Search for the cell housing the specified text and yield its [x, y] center coordinate. 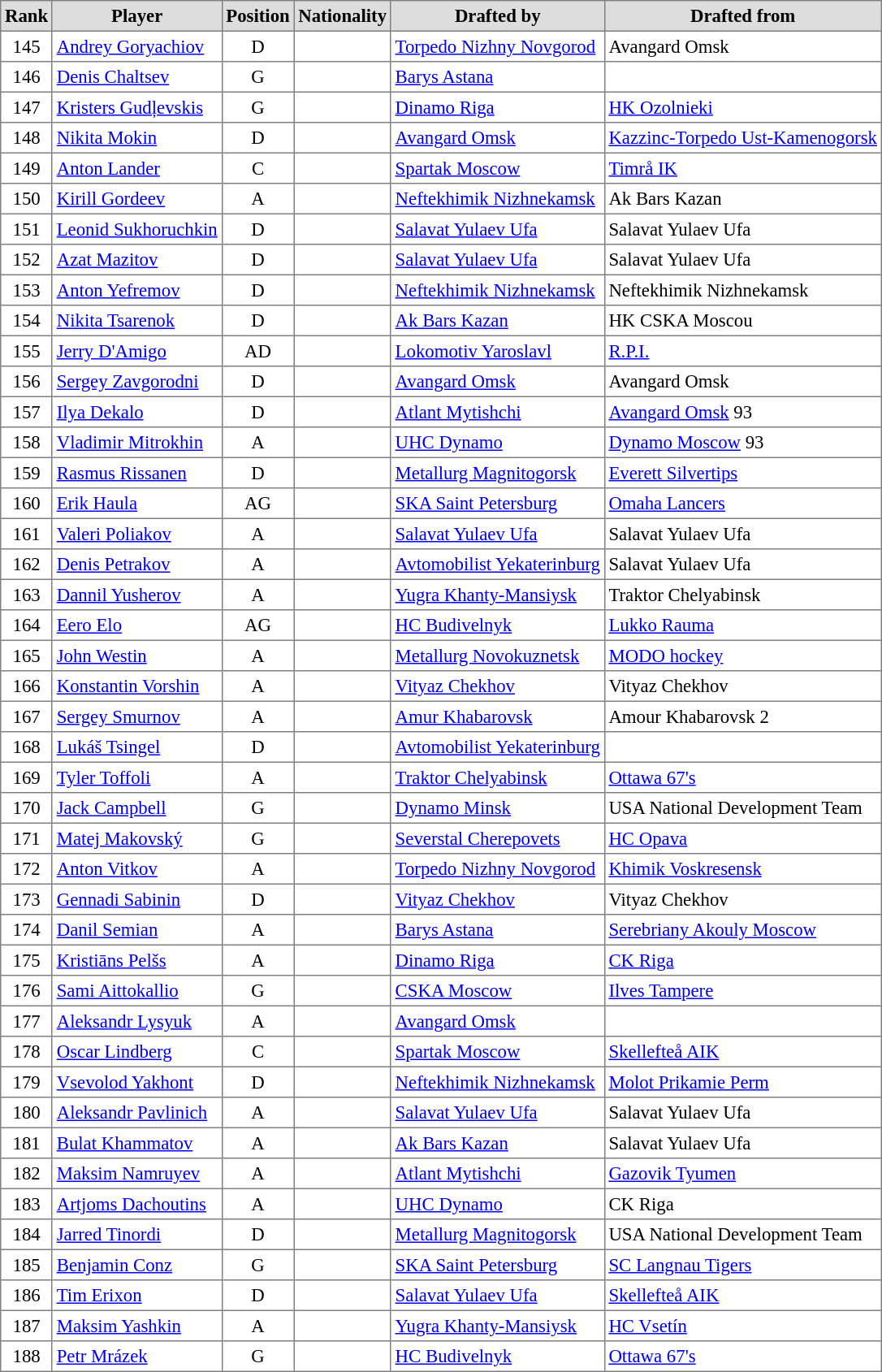
Amour Khabarovsk 2 [742, 716]
Molot Prikamie Perm [742, 1082]
Aleksandr Pavlinich [136, 1113]
187 [27, 1326]
182 [27, 1174]
170 [27, 808]
155 [27, 351]
Tyler Toffoli [136, 777]
151 [27, 229]
Kirill Gordeev [136, 199]
Petr Mrázek [136, 1357]
164 [27, 625]
Amur Khabarovsk [497, 716]
Kristers Gudļevskis [136, 107]
Gennadi Sabinin [136, 899]
Artjoms Dachoutins [136, 1204]
184 [27, 1235]
154 [27, 321]
Position [258, 16]
HK CSKA Moscou [742, 321]
Nikita Tsarenok [136, 321]
Jack Campbell [136, 808]
172 [27, 869]
Everett Silvertips [742, 473]
163 [27, 595]
Vladimir Mitrokhin [136, 443]
Rasmus Rissanen [136, 473]
Aleksandr Lysyuk [136, 1021]
Erik Haula [136, 504]
181 [27, 1143]
Danil Semian [136, 930]
147 [27, 107]
185 [27, 1265]
Metallurg Novokuznetsk [497, 656]
Valeri Poliakov [136, 534]
AD [258, 351]
Eero Elo [136, 625]
Nationality [343, 16]
Gazovik Tyumen [742, 1174]
176 [27, 991]
HC Opava [742, 838]
146 [27, 77]
Benjamin Conz [136, 1265]
Nikita Mokin [136, 138]
Jarred Tinordi [136, 1235]
Drafted by [497, 16]
Sami Aittokallio [136, 991]
Dannil Yusherov [136, 595]
149 [27, 168]
152 [27, 260]
179 [27, 1082]
177 [27, 1021]
168 [27, 747]
Rank [27, 16]
Dynamo Minsk [497, 808]
158 [27, 443]
HC Vsetín [742, 1326]
Jerry D'Amigo [136, 351]
Lukáš Tsingel [136, 747]
166 [27, 686]
Timrå IK [742, 168]
171 [27, 838]
180 [27, 1113]
183 [27, 1204]
Sergey Smurnov [136, 716]
Ilves Tampere [742, 991]
169 [27, 777]
Sergey Zavgorodni [136, 382]
John Westin [136, 656]
Avangard Omsk 93 [742, 412]
R.P.I. [742, 351]
Matej Makovský [136, 838]
156 [27, 382]
153 [27, 290]
161 [27, 534]
Dynamo Moscow 93 [742, 443]
Player [136, 16]
186 [27, 1296]
150 [27, 199]
Anton Yefremov [136, 290]
159 [27, 473]
Ilya Dekalo [136, 412]
Vsevolod Yakhont [136, 1082]
Azat Mazitov [136, 260]
167 [27, 716]
148 [27, 138]
Serebriany Akouly Moscow [742, 930]
174 [27, 930]
157 [27, 412]
Maksim Namruyev [136, 1174]
Maksim Yashkin [136, 1326]
MODO hockey [742, 656]
Lokomotiv Yaroslavl [497, 351]
175 [27, 960]
Tim Erixon [136, 1296]
160 [27, 504]
145 [27, 46]
Anton Vitkov [136, 869]
188 [27, 1357]
Anton Lander [136, 168]
Omaha Lancers [742, 504]
Andrey Goryachiov [136, 46]
Oscar Lindberg [136, 1052]
Kazzinc-Torpedo Ust-Kamenogorsk [742, 138]
Drafted from [742, 16]
165 [27, 656]
162 [27, 565]
Khimik Voskresensk [742, 869]
178 [27, 1052]
Konstantin Vorshin [136, 686]
Severstal Cherepovets [497, 838]
Denis Petrakov [136, 565]
CSKA Moscow [497, 991]
Kristiāns Pelšs [136, 960]
Lukko Rauma [742, 625]
SC Langnau Tigers [742, 1265]
HK Ozolnieki [742, 107]
Denis Chaltsev [136, 77]
173 [27, 899]
Leonid Sukhoruchkin [136, 229]
Bulat Khammatov [136, 1143]
